Detect which cell encompasses the target text, then output its (X, Y) center coordinate. 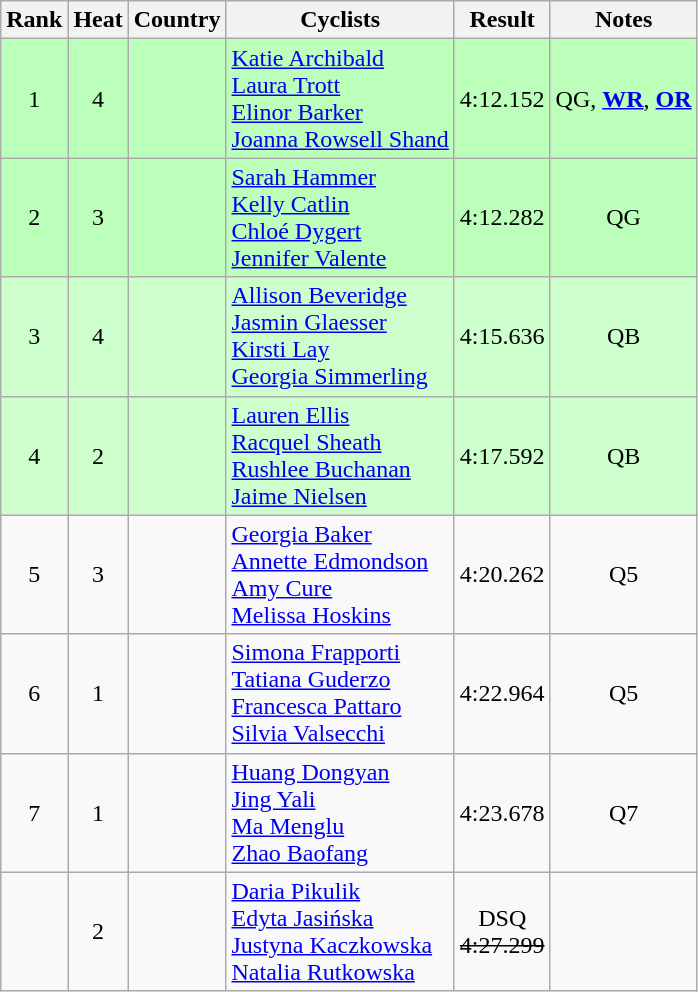
Q7 (624, 812)
Cyclists (340, 20)
Lauren EllisRacquel SheathRushlee BuchananJaime Nielsen (340, 456)
6 (34, 694)
Allison BeveridgeJasmin GlaesserKirsti LayGeorgia Simmerling (340, 336)
Daria PikulikEdyta JasińskaJustyna KaczkowskaNatalia Rutkowska (340, 932)
Country (177, 20)
Notes (624, 20)
QG (624, 218)
4:15.636 (502, 336)
Simona FrapportiTatiana GuderzoFrancesca PattaroSilvia Valsecchi (340, 694)
DSQ4:27.299 (502, 932)
4:23.678 (502, 812)
4:12.152 (502, 98)
7 (34, 812)
Huang DongyanJing YaliMa MengluZhao Baofang (340, 812)
4:22.964 (502, 694)
4:20.262 (502, 574)
Katie ArchibaldLaura TrottElinor BarkerJoanna Rowsell Shand (340, 98)
Result (502, 20)
Rank (34, 20)
5 (34, 574)
QG, WR, OR (624, 98)
Sarah HammerKelly CatlinChloé DygertJennifer Valente (340, 218)
4:17.592 (502, 456)
Heat (98, 20)
4:12.282 (502, 218)
Georgia BakerAnnette EdmondsonAmy CureMelissa Hoskins (340, 574)
